For the text-containing cell, return its midpoint in (X, Y) coordinate format. 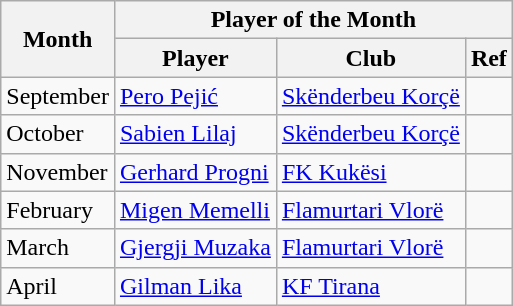
Gerhard Progni (195, 172)
April (58, 286)
September (58, 96)
FK Kukësi (370, 172)
Month (58, 39)
February (58, 210)
Migen Memelli (195, 210)
October (58, 134)
Gilman Lika (195, 286)
Sabien Lilaj (195, 134)
Gjergji Muzaka (195, 248)
Club (370, 58)
March (58, 248)
Player (195, 58)
November (58, 172)
Player of the Month (313, 20)
Pero Pejić (195, 96)
Ref (488, 58)
KF Tirana (370, 286)
